Output the (X, Y) coordinate of the center of the cell containing the given text.  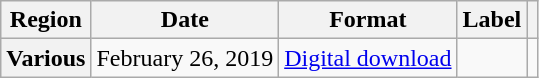
Digital download (368, 58)
Date (185, 20)
Various (46, 58)
Label (492, 20)
Region (46, 20)
Format (368, 20)
February 26, 2019 (185, 58)
